Identify which cell holds the provided text, then report its [x, y] central coordinate. 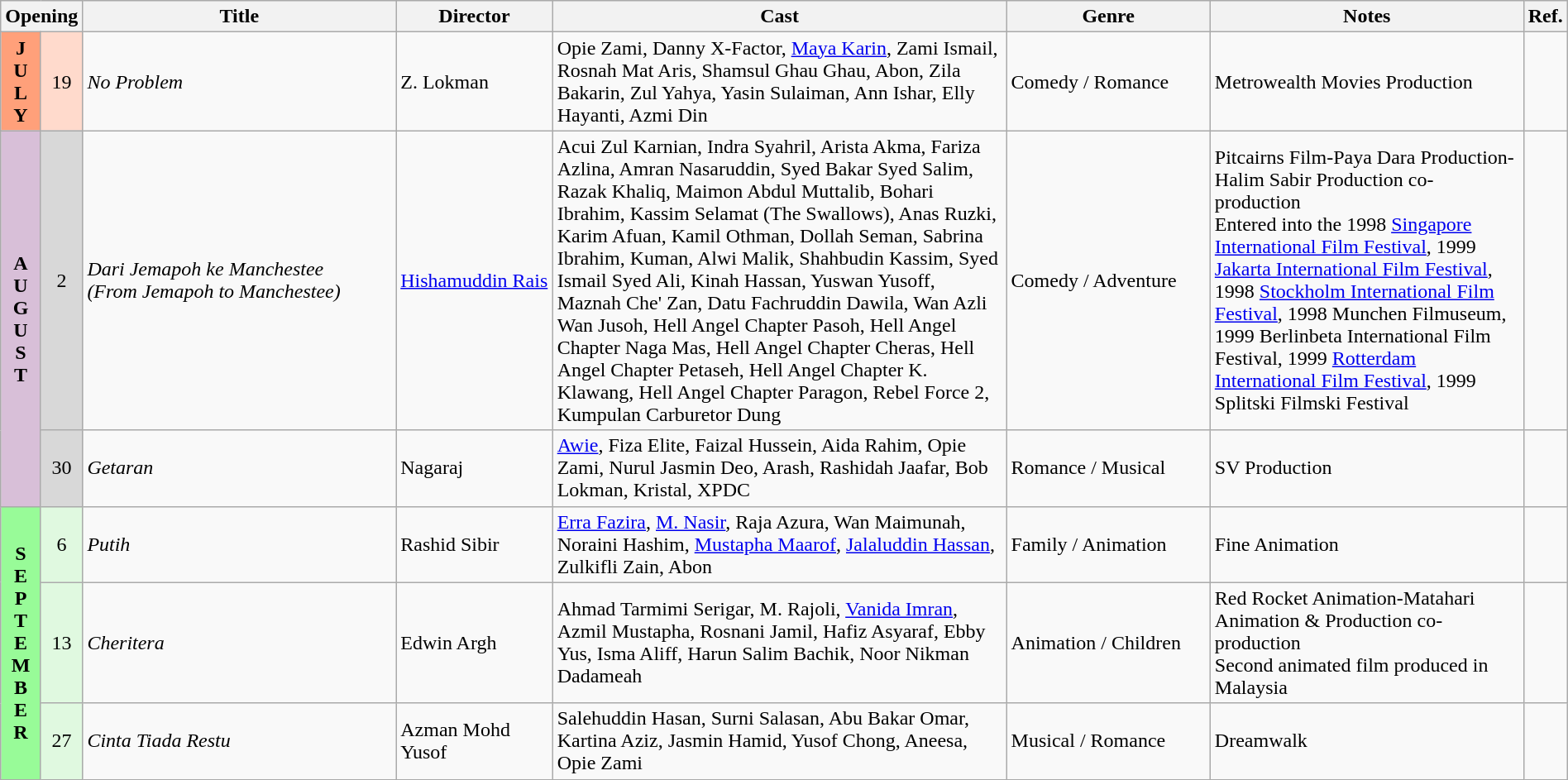
Ref. [1545, 17]
AUGUST [22, 318]
27 [61, 741]
Red Rocket Animation-Matahari Animation & Production co-productionSecond animated film produced in Malaysia [1366, 643]
Rashid Sibir [475, 544]
Director [475, 17]
30 [61, 468]
Title [240, 17]
Dari Jemapoh ke Manchestee(From Jemapoh to Manchestee) [240, 280]
Salehuddin Hasan, Surni Salasan, Abu Bakar Omar, Kartina Aziz, Jasmin Hamid, Yusof Chong, Aneesa, Opie Zami [779, 741]
Awie, Fiza Elite, Faizal Hussein, Aida Rahim, Opie Zami, Nurul Jasmin Deo, Arash, Rashidah Jaafar, Bob Lokman, Kristal, XPDC [779, 468]
2 [61, 280]
Comedy / Adventure [1108, 280]
13 [61, 643]
Genre [1108, 17]
Musical / Romance [1108, 741]
Erra Fazira, M. Nasir, Raja Azura, Wan Maimunah, Noraini Hashim, Mustapha Maarof, Jalaluddin Hassan, Zulkifli Zain, Abon [779, 544]
Notes [1366, 17]
Hishamuddin Rais [475, 280]
Fine Animation [1366, 544]
Cinta Tiada Restu [240, 741]
Animation / Children [1108, 643]
No Problem [240, 81]
Romance / Musical [1108, 468]
Opening [41, 17]
Z. Lokman [475, 81]
Getaran [240, 468]
SV Production [1366, 468]
Family / Animation [1108, 544]
Putih [240, 544]
Cast [779, 17]
6 [61, 544]
Edwin Argh [475, 643]
JULY [22, 81]
19 [61, 81]
Nagaraj [475, 468]
Cheritera [240, 643]
Azman Mohd Yusof [475, 741]
Comedy / Romance [1108, 81]
Metrowealth Movies Production [1366, 81]
Dreamwalk [1366, 741]
SEPTEMBER [22, 643]
